Capture the cell that displays the provided text and extract its [X, Y] central coordinate. 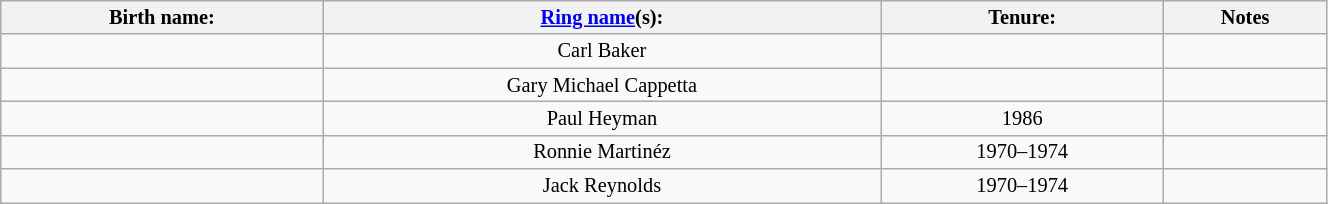
Birth name: [162, 17]
Tenure: [1022, 17]
Gary Michael Cappetta [602, 85]
Notes [1246, 17]
Ring name(s): [602, 17]
Carl Baker [602, 51]
Jack Reynolds [602, 186]
Paul Heyman [602, 118]
Ronnie Martinéz [602, 152]
1986 [1022, 118]
